Pinpoint the cell where the given text exists, returning its [X, Y] midpoint coordinate. 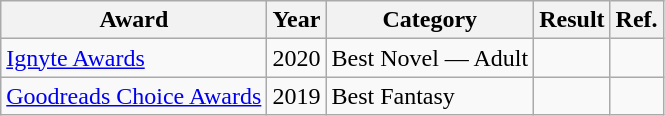
Award [134, 20]
Ignyte Awards [134, 58]
2020 [296, 58]
Best Novel — Adult [430, 58]
Year [296, 20]
Category [430, 20]
Goodreads Choice Awards [134, 96]
2019 [296, 96]
Best Fantasy [430, 96]
Ref. [636, 20]
Result [572, 20]
